Locate the cell with the specified text and output its (X, Y) center coordinate. 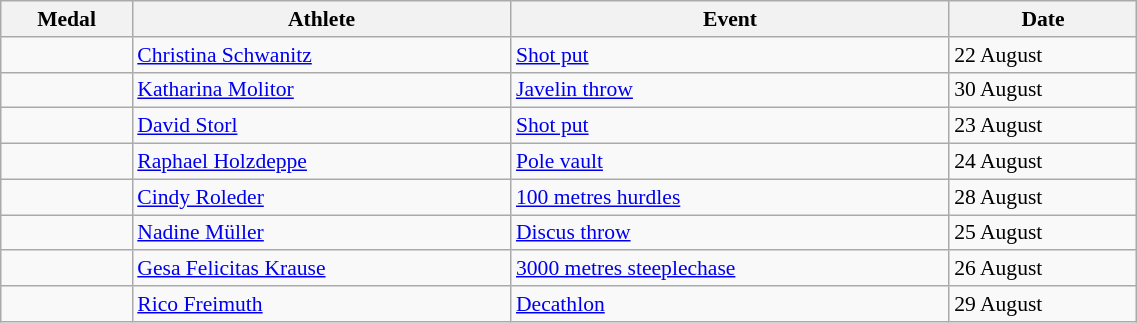
Event (730, 19)
3000 metres steeplechase (730, 269)
Date (1043, 19)
22 August (1043, 55)
30 August (1043, 90)
Pole vault (730, 162)
Rico Freimuth (322, 304)
Katharina Molitor (322, 90)
Javelin throw (730, 90)
23 August (1043, 126)
26 August (1043, 269)
Decathlon (730, 304)
29 August (1043, 304)
Nadine Müller (322, 233)
Cindy Roleder (322, 197)
Discus throw (730, 233)
Medal (67, 19)
28 August (1043, 197)
Christina Schwanitz (322, 55)
25 August (1043, 233)
Raphael Holzdeppe (322, 162)
Athlete (322, 19)
David Storl (322, 126)
24 August (1043, 162)
Gesa Felicitas Krause (322, 269)
100 metres hurdles (730, 197)
